Identify which cell holds the provided text, then report its [X, Y] central coordinate. 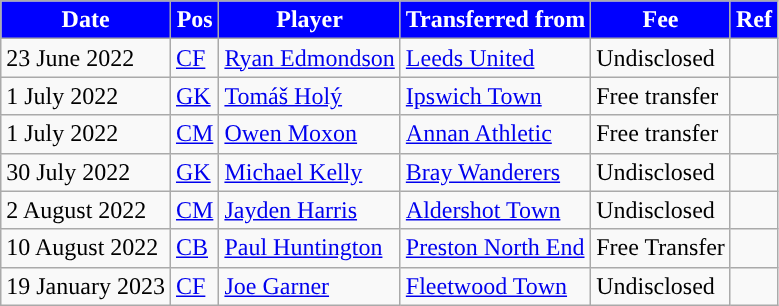
Free Transfer [661, 248]
Bray Wanderers [495, 172]
Jayden Harris [310, 210]
Ryan Edmondson [310, 58]
Annan Athletic [495, 134]
Preston North End [495, 248]
19 January 2023 [86, 286]
Joe Garner [310, 286]
Ref [754, 20]
Ipswich Town [495, 96]
2 August 2022 [86, 210]
Transferred from [495, 20]
10 August 2022 [86, 248]
Fee [661, 20]
Aldershot Town [495, 210]
Paul Huntington [310, 248]
Tomáš Holý [310, 96]
Pos [194, 20]
CB [194, 248]
30 July 2022 [86, 172]
Player [310, 20]
Fleetwood Town [495, 286]
Leeds United [495, 58]
Date [86, 20]
23 June 2022 [86, 58]
Owen Moxon [310, 134]
Michael Kelly [310, 172]
